Determine the (X, Y) coordinate at the center of the cell enclosing the given text.  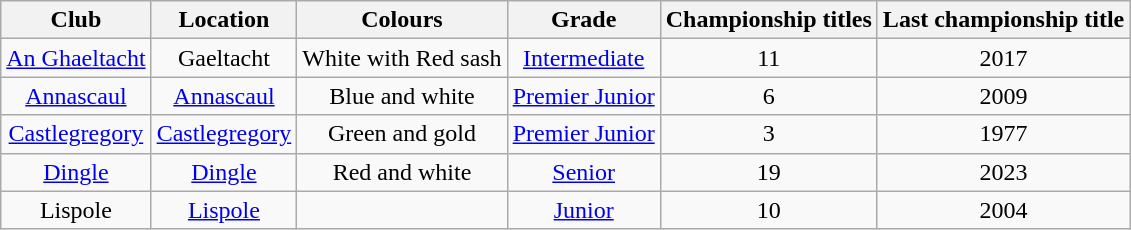
Last championship title (1003, 20)
Colours (402, 20)
2009 (1003, 96)
19 (768, 172)
Blue and white (402, 96)
3 (768, 134)
2004 (1003, 210)
Location (224, 20)
2017 (1003, 58)
An Ghaeltacht (76, 58)
Gaeltacht (224, 58)
Red and white (402, 172)
Grade (584, 20)
Junior (584, 210)
11 (768, 58)
2023 (1003, 172)
1977 (1003, 134)
10 (768, 210)
6 (768, 96)
Intermediate (584, 58)
Championship titles (768, 20)
White with Red sash (402, 58)
Green and gold (402, 134)
Club (76, 20)
Senior (584, 172)
